Locate the cell with the specified text and output its [x, y] center coordinate. 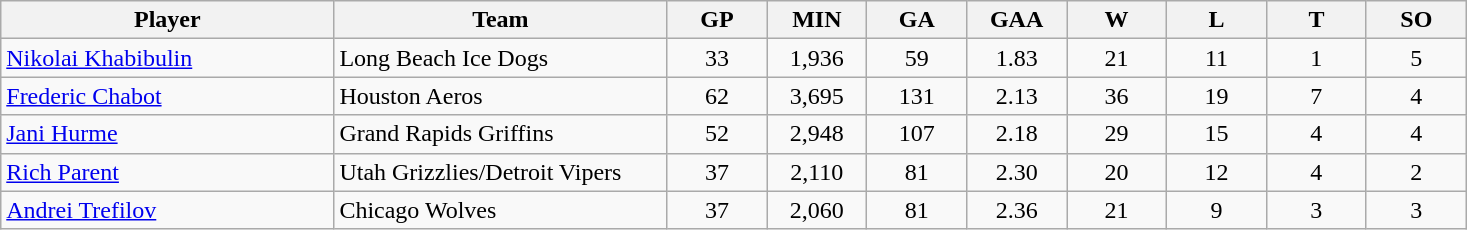
29 [1117, 134]
2.36 [1017, 210]
11 [1217, 58]
59 [917, 58]
Chicago Wolves [500, 210]
Jani Hurme [168, 134]
7 [1316, 96]
Team [500, 20]
2 [1416, 172]
131 [917, 96]
GA [917, 20]
2.13 [1017, 96]
2,110 [817, 172]
Andrei Trefilov [168, 210]
GP [717, 20]
5 [1416, 58]
52 [717, 134]
1.83 [1017, 58]
3,695 [817, 96]
36 [1117, 96]
62 [717, 96]
33 [717, 58]
SO [1416, 20]
2,060 [817, 210]
9 [1217, 210]
GAA [1017, 20]
1,936 [817, 58]
Nikolai Khabibulin [168, 58]
107 [917, 134]
Long Beach Ice Dogs [500, 58]
Player [168, 20]
2,948 [817, 134]
2.18 [1017, 134]
MIN [817, 20]
19 [1217, 96]
Grand Rapids Griffins [500, 134]
Houston Aeros [500, 96]
W [1117, 20]
L [1217, 20]
1 [1316, 58]
20 [1117, 172]
15 [1217, 134]
2.30 [1017, 172]
Utah Grizzlies/Detroit Vipers [500, 172]
12 [1217, 172]
Rich Parent [168, 172]
T [1316, 20]
Frederic Chabot [168, 96]
